Pinpoint the cell where the given text exists, returning its (x, y) midpoint coordinate. 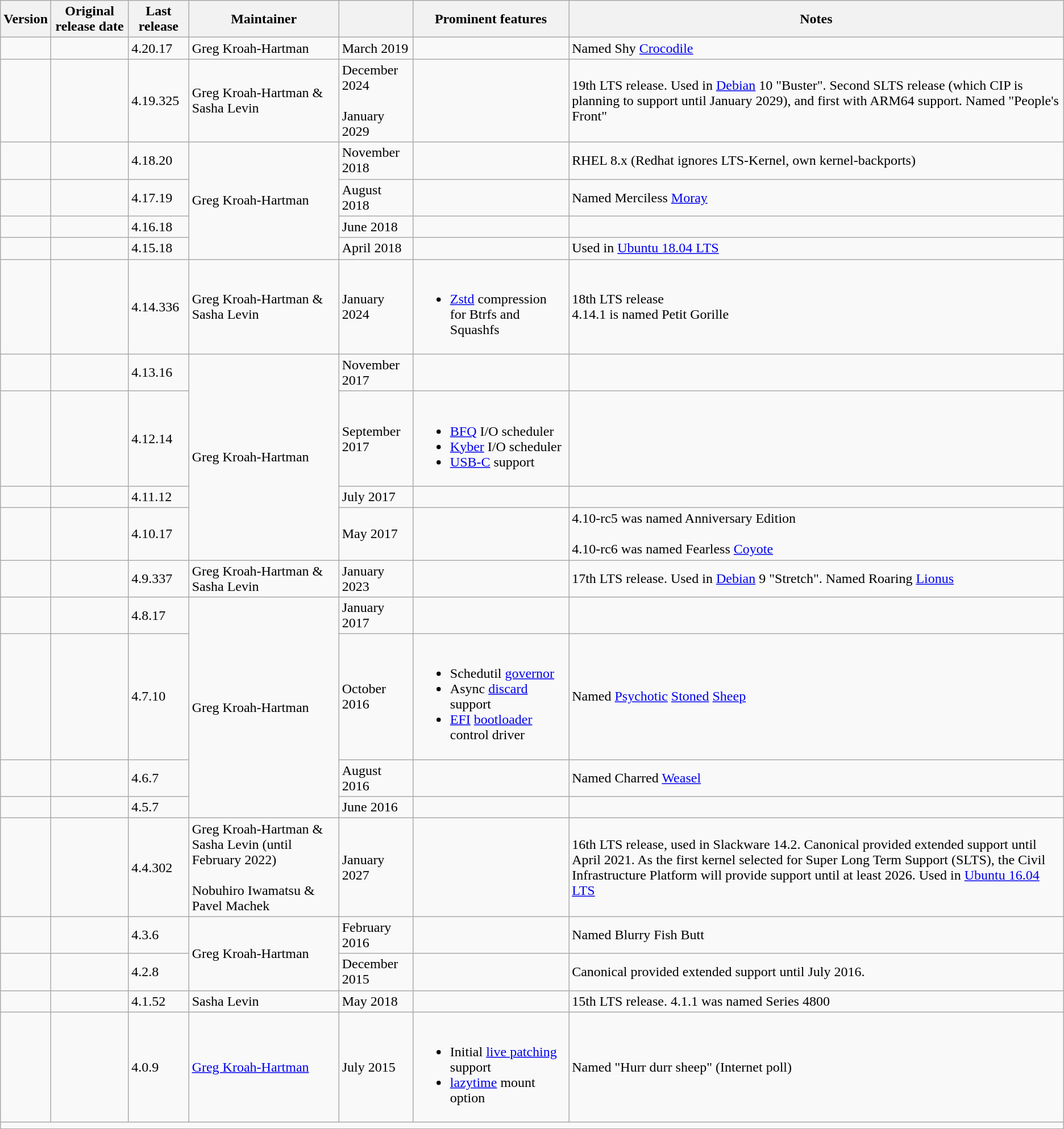
4.2.8 (159, 972)
Original release date (90, 19)
November 2017 (376, 373)
4.1.52 (159, 1001)
4.13.16 (159, 373)
Named Blurry Fish Butt (816, 935)
June 2016 (376, 807)
RHEL 8.x (Redhat ignores LTS-Kernel, own kernel-backports) (816, 160)
Prominent features (491, 19)
4.12.14 (159, 439)
January 2017 (376, 616)
January 2023 (376, 578)
15th LTS release. 4.1.1 was named Series 4800 (816, 1001)
Initial live patching supportlazytime mount option (491, 1067)
August 2018 (376, 198)
September 2017 (376, 439)
Named Merciless Moray (816, 198)
November 2018 (376, 160)
December 2024January 2029 (376, 101)
March 2019 (376, 48)
May 2017 (376, 534)
Schedutil governorAsync discard supportEFI bootloader control driver (491, 697)
Named Shy Crocodile (816, 48)
Notes (816, 19)
4.4.302 (159, 867)
Named "Hurr durr sheep" (Internet poll) (816, 1067)
Used in Ubuntu 18.04 LTS (816, 248)
4.7.10 (159, 697)
4.10-rc5 was named Anniversary Edition4.10-rc6 was named Fearless Coyote (816, 534)
Canonical provided extended support until July 2016. (816, 972)
December 2015 (376, 972)
4.11.12 (159, 497)
June 2018 (376, 227)
4.3.6 (159, 935)
January 2027 (376, 867)
4.8.17 (159, 616)
January 2024 (376, 307)
October 2016 (376, 697)
Zstd compression for Btrfs and Squashfs (491, 307)
Sasha Levin (264, 1001)
BFQ I/O schedulerKyber I/O schedulerUSB-C support (491, 439)
4.5.7 (159, 807)
4.0.9 (159, 1067)
July 2017 (376, 497)
4.14.336 (159, 307)
Named Psychotic Stoned Sheep (816, 697)
4.20.17 (159, 48)
July 2015 (376, 1067)
Last release (159, 19)
February 2016 (376, 935)
Maintainer (264, 19)
4.17.19 (159, 198)
Greg Kroah-Hartman & Sasha Levin (until February 2022)Nobuhiro Iwamatsu & Pavel Machek (264, 867)
4.16.18 (159, 227)
4.19.325 (159, 101)
May 2018 (376, 1001)
4.15.18 (159, 248)
4.6.7 (159, 778)
Version (26, 19)
4.18.20 (159, 160)
August 2016 (376, 778)
4.10.17 (159, 534)
April 2018 (376, 248)
Named Charred Weasel (816, 778)
17th LTS release. Used in Debian 9 "Stretch". Named Roaring Lionus (816, 578)
4.9.337 (159, 578)
18th LTS release4.14.1 is named Petit Gorille (816, 307)
